Identify which cell holds the provided text, then report its [x, y] central coordinate. 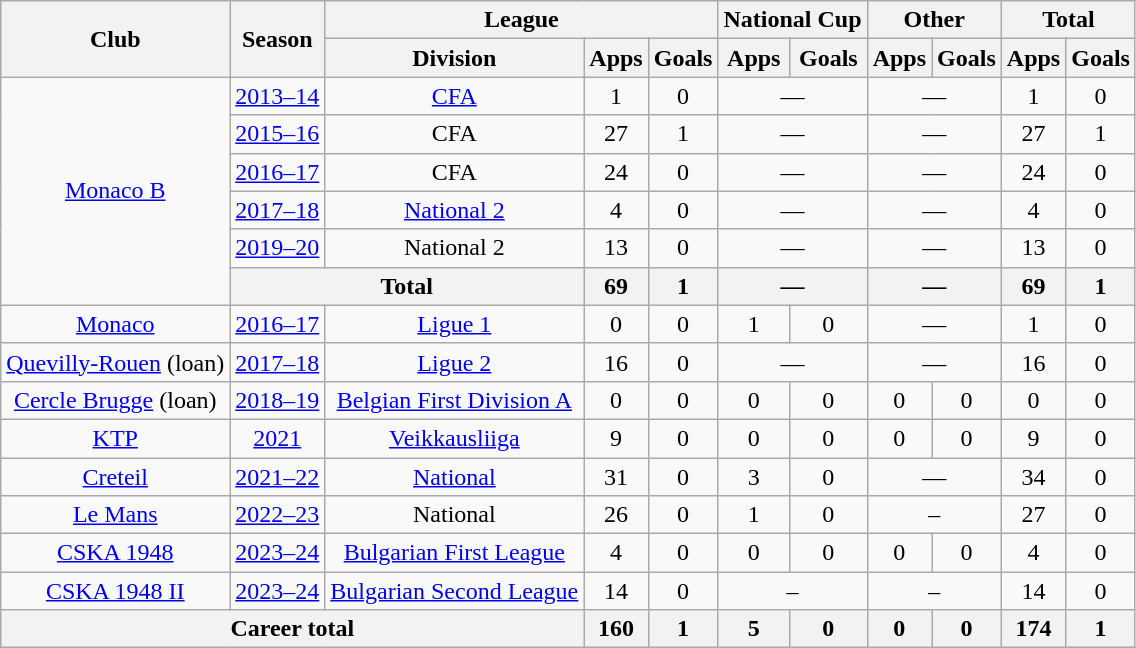
2018–19 [278, 400]
Bulgarian Second League [454, 591]
National Cup [792, 20]
5 [754, 629]
Ligue 2 [454, 362]
26 [616, 515]
Belgian First Division A [454, 400]
KTP [116, 438]
CSKA 1948 [116, 553]
34 [1033, 477]
2021–22 [278, 477]
Creteil [116, 477]
2022–23 [278, 515]
Monaco [116, 324]
Season [278, 39]
Veikkausliiga [454, 438]
3 [754, 477]
2021 [278, 438]
Monaco B [116, 191]
Career total [292, 629]
174 [1033, 629]
Quevilly-Rouen (loan) [116, 362]
2019–20 [278, 248]
160 [616, 629]
Division [454, 58]
2013–14 [278, 96]
CSKA 1948 II [116, 591]
31 [616, 477]
Other [934, 20]
2015–16 [278, 134]
Ligue 1 [454, 324]
Le Mans [116, 515]
Bulgarian First League [454, 553]
Cercle Brugge (loan) [116, 400]
League [522, 20]
Club [116, 39]
